Search for the cell housing the specified text and yield its (x, y) center coordinate. 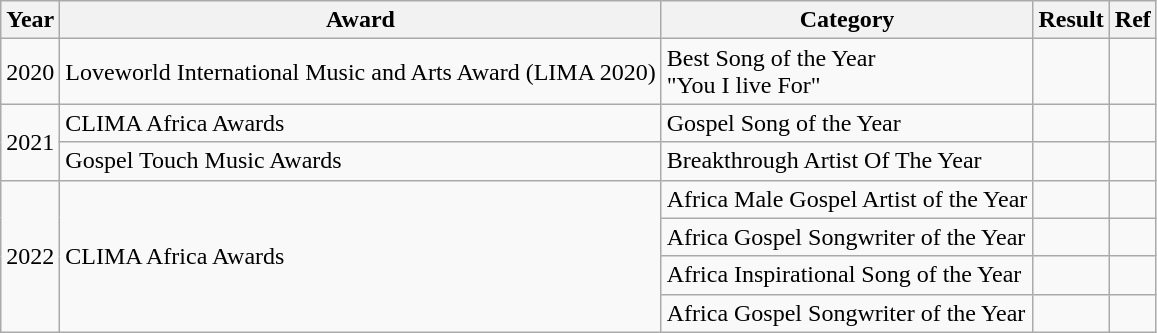
Africa Male Gospel Artist of the Year (847, 199)
Gospel Song of the Year (847, 123)
Breakthrough Artist Of The Year (847, 161)
Award (360, 20)
Best Song of the Year"You I live For" (847, 72)
2022 (30, 256)
2021 (30, 142)
Gospel Touch Music Awards (360, 161)
Year (30, 20)
Loveworld International Music and Arts Award (LIMA 2020) (360, 72)
Ref (1132, 20)
Result (1071, 20)
Africa Inspirational Song of the Year (847, 275)
Category (847, 20)
2020 (30, 72)
